From the cell containing the given text, extract its center point as [x, y] coordinate. 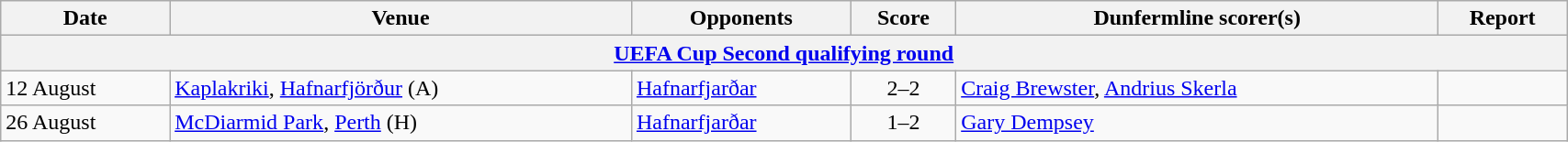
Date [85, 18]
12 August [85, 88]
UEFA Cup Second qualifying round [784, 53]
Gary Dempsey [1198, 123]
Kaplakriki, Hafnarfjörður (A) [400, 88]
McDiarmid Park, Perth (H) [400, 123]
Dunfermline scorer(s) [1198, 18]
Venue [400, 18]
Score [904, 18]
Craig Brewster, Andrius Skerla [1198, 88]
2–2 [904, 88]
Report [1503, 18]
26 August [85, 123]
Opponents [740, 18]
1–2 [904, 123]
